Locate the cell with the specified text and output its [x, y] center coordinate. 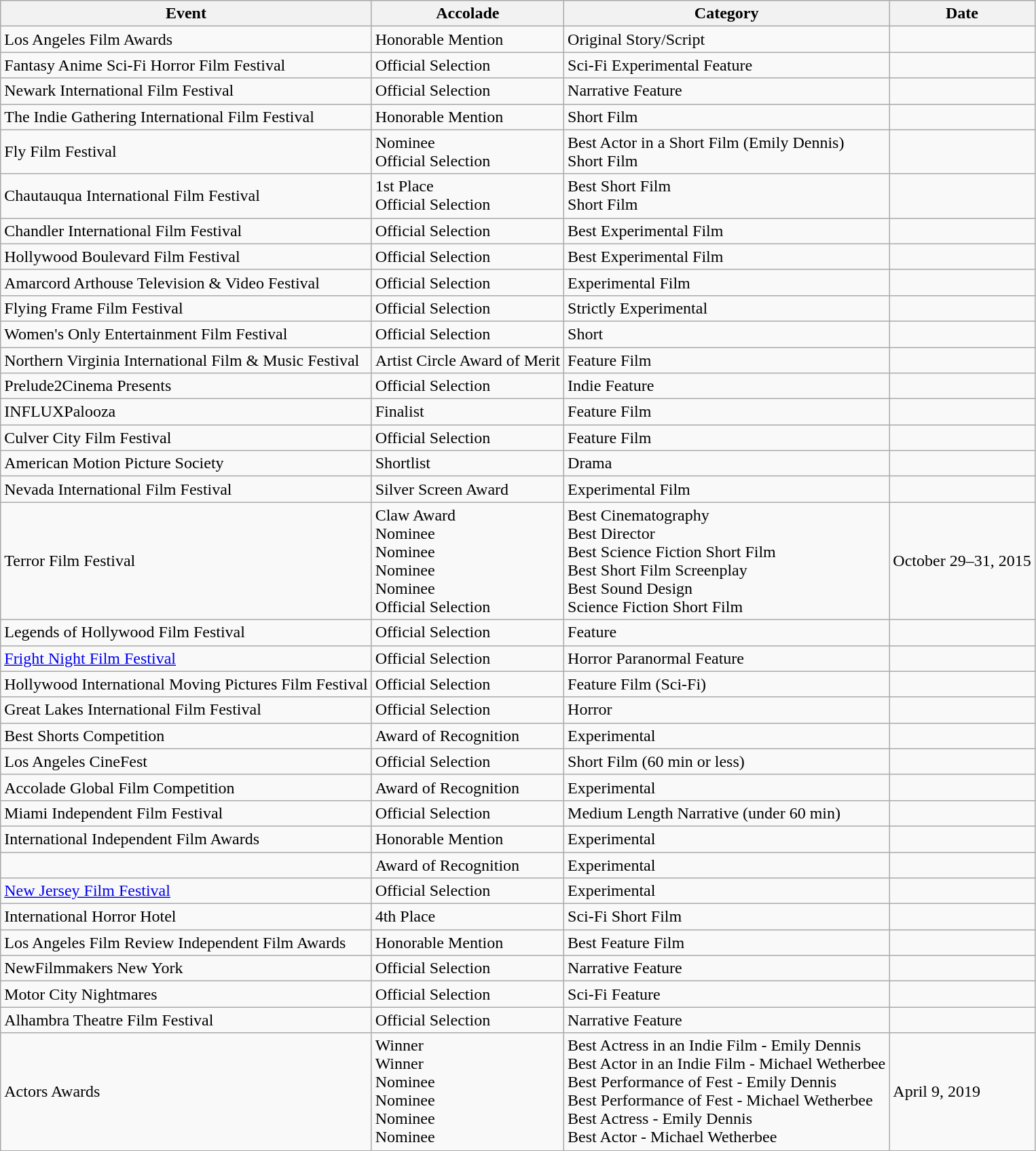
Feature [726, 633]
Best CinematographyBest Director Best Science Fiction Short Film Best Short Film Screenplay Best Sound Design Science Fiction Short Film [726, 561]
Fright Night Film Festival [186, 658]
1st PlaceOfficial Selection [467, 195]
Accolade Global Film Competition [186, 787]
Miami Independent Film Festival [186, 813]
Nevada International Film Festival [186, 489]
April 9, 2019 [962, 1091]
Drama [726, 464]
Horror Paranormal Feature [726, 658]
Newark International Film Festival [186, 91]
Prelude2Cinema Presents [186, 386]
Original Story/Script [726, 39]
International Independent Film Awards [186, 839]
Chautauqua International Film Festival [186, 195]
WinnerWinner Nominee Nominee Nominee Nominee [467, 1091]
Legends of Hollywood Film Festival [186, 633]
Event [186, 14]
New Jersey Film Festival [186, 891]
Hollywood Boulevard Film Festival [186, 257]
Los Angeles CineFest [186, 761]
Date [962, 14]
Amarcord Arthouse Television & Video Festival [186, 282]
Artist Circle Award of Merit [467, 360]
Women's Only Entertainment Film Festival [186, 334]
Los Angeles Film Review Independent Film Awards [186, 943]
Chandler International Film Festival [186, 231]
The Indie Gathering International Film Festival [186, 117]
Short Film [726, 117]
Finalist [467, 412]
American Motion Picture Society [186, 464]
Silver Screen Award [467, 489]
International Horror Hotel [186, 917]
Horror [726, 710]
Accolade [467, 14]
Great Lakes International Film Festival [186, 710]
Sci-Fi Experimental Feature [726, 65]
Indie Feature [726, 386]
Sci-Fi Short Film [726, 917]
Shortlist [467, 464]
Short Film (60 min or less) [726, 761]
Sci-Fi Feature [726, 994]
Flying Frame Film Festival [186, 308]
Actors Awards [186, 1091]
Best Actor in a Short Film (Emily Dennis)Short Film [726, 152]
Los Angeles Film Awards [186, 39]
Alhambra Theatre Film Festival [186, 1020]
Best Shorts Competition [186, 736]
Category [726, 14]
Claw AwardNominee Nominee Nominee Nominee Official Selection [467, 561]
Northern Virginia International Film & Music Festival [186, 360]
INFLUXPalooza [186, 412]
Motor City Nightmares [186, 994]
Hollywood International Moving Pictures Film Festival [186, 684]
Terror Film Festival [186, 561]
4th Place [467, 917]
Best Short FilmShort Film [726, 195]
Culver City Film Festival [186, 438]
Medium Length Narrative (under 60 min) [726, 813]
NomineeOfficial Selection [467, 152]
Best Feature Film [726, 943]
Fly Film Festival [186, 152]
Short [726, 334]
NewFilmmakers New York [186, 968]
Strictly Experimental [726, 308]
Feature Film (Sci-Fi) [726, 684]
October 29–31, 2015 [962, 561]
Fantasy Anime Sci-Fi Horror Film Festival [186, 65]
